Return the [X, Y] coordinate for the center point of the cell that contains the specified text.  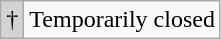
† [12, 20]
Temporarily closed [122, 20]
